Locate the cell with the specified text and output its (x, y) center coordinate. 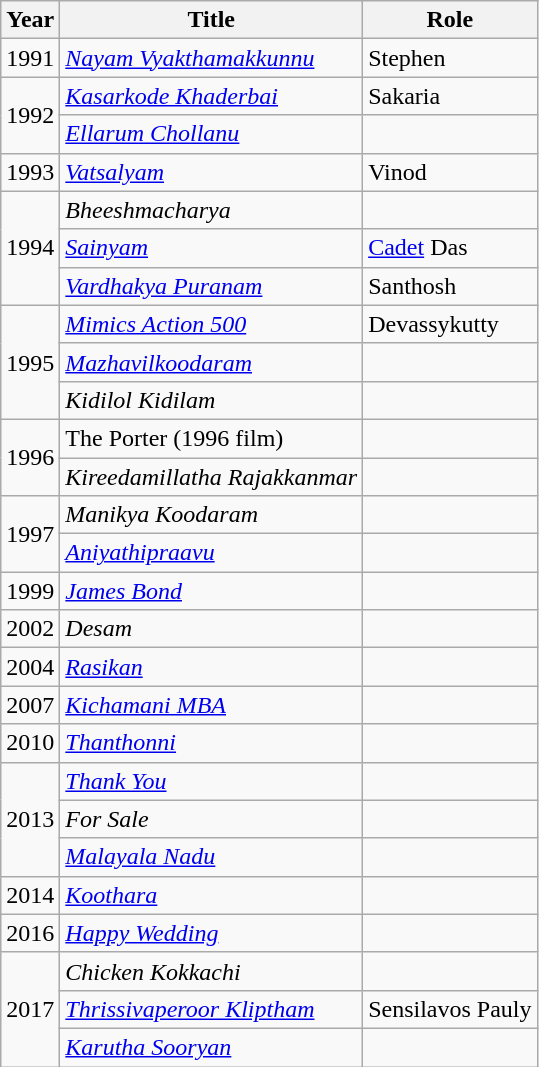
Kasarkode Khaderbai (212, 96)
1996 (30, 457)
Year (30, 20)
1992 (30, 115)
Koothara (212, 895)
Thank You (212, 781)
2017 (30, 1009)
Sakaria (450, 96)
Thrissivaperoor Kliptham (212, 1009)
Rasikan (212, 667)
Vatsalyam (212, 172)
Ellarum Chollanu (212, 134)
Chicken Kokkachi (212, 971)
Aniyathipraavu (212, 553)
Kireedamillatha Rajakkanmar (212, 477)
Santhosh (450, 286)
Stephen (450, 58)
For Sale (212, 819)
Title (212, 20)
1993 (30, 172)
The Porter (1996 film) (212, 438)
2014 (30, 895)
2013 (30, 819)
Manikya Koodaram (212, 515)
2002 (30, 629)
James Bond (212, 591)
Nayam Vyakthamakkunnu (212, 58)
Mazhavilkoodaram (212, 362)
Kidilol Kidilam (212, 400)
Bheeshmacharya (212, 210)
1999 (30, 591)
Kichamani MBA (212, 705)
Happy Wedding (212, 933)
2004 (30, 667)
1991 (30, 58)
Sainyam (212, 248)
Desam (212, 629)
1997 (30, 534)
Cadet Das (450, 248)
Devassykutty (450, 324)
1995 (30, 362)
2010 (30, 743)
Role (450, 20)
Vardhakya Puranam (212, 286)
2016 (30, 933)
1994 (30, 248)
Mimics Action 500 (212, 324)
Thanthonni (212, 743)
Vinod (450, 172)
Sensilavos Pauly (450, 1009)
Karutha Sooryan (212, 1047)
2007 (30, 705)
Malayala Nadu (212, 857)
